Return the (x, y) coordinate for the center point of the cell that contains the specified text.  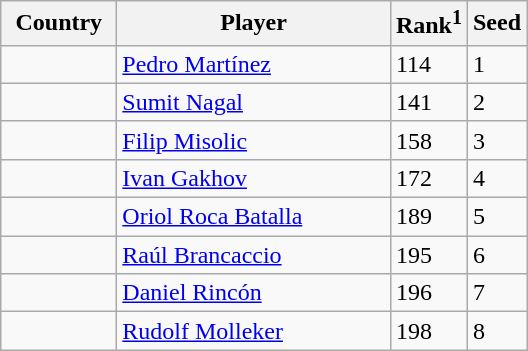
5 (496, 217)
Ivan Gakhov (254, 178)
Rudolf Molleker (254, 331)
2 (496, 102)
Player (254, 24)
195 (428, 255)
158 (428, 140)
3 (496, 140)
198 (428, 331)
114 (428, 64)
Pedro Martínez (254, 64)
6 (496, 255)
4 (496, 178)
Oriol Roca Batalla (254, 217)
141 (428, 102)
Filip Misolic (254, 140)
1 (496, 64)
196 (428, 293)
189 (428, 217)
172 (428, 178)
Daniel Rincón (254, 293)
Rank1 (428, 24)
Sumit Nagal (254, 102)
8 (496, 331)
Raúl Brancaccio (254, 255)
Country (59, 24)
7 (496, 293)
Seed (496, 24)
